Locate the cell with the specified text and output its (X, Y) center coordinate. 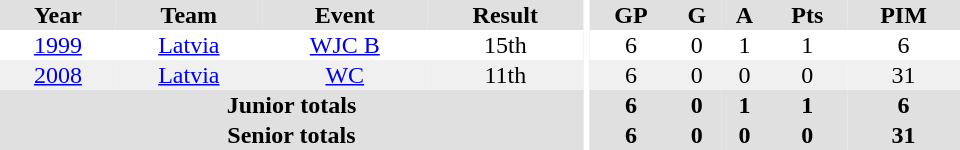
Junior totals (292, 105)
G (696, 15)
Result (506, 15)
2008 (58, 75)
1999 (58, 45)
WC (345, 75)
GP (631, 15)
Year (58, 15)
Event (345, 15)
WJC B (345, 45)
Team (189, 15)
Senior totals (292, 135)
11th (506, 75)
Pts (808, 15)
A (744, 15)
PIM (904, 15)
15th (506, 45)
